Identify which cell holds the provided text, then report its [x, y] central coordinate. 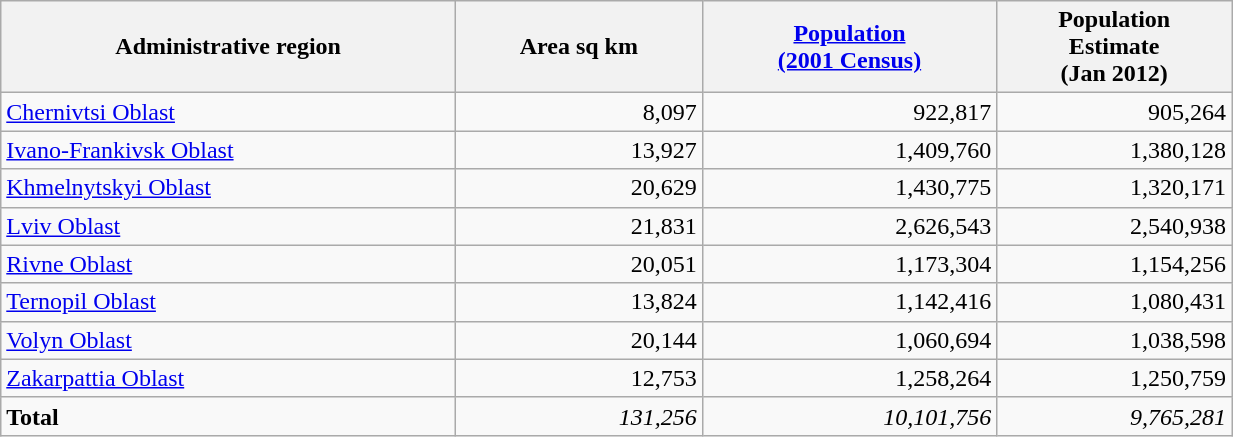
Lviv Oblast [228, 226]
2,626,543 [850, 226]
Ternopil Oblast [228, 302]
Population(2001 Census) [850, 47]
1,320,171 [1114, 188]
Administrative region [228, 47]
12,753 [580, 378]
1,258,264 [850, 378]
1,173,304 [850, 264]
8,097 [580, 112]
21,831 [580, 226]
20,144 [580, 340]
Volyn Oblast [228, 340]
922,817 [850, 112]
1,142,416 [850, 302]
Population Estimate (Jan 2012) [1114, 47]
1,154,256 [1114, 264]
Zakarpattia Oblast [228, 378]
131,256 [580, 416]
Area sq km [580, 47]
1,430,775 [850, 188]
1,038,598 [1114, 340]
Rivne Oblast [228, 264]
Chernivtsi Oblast [228, 112]
1,080,431 [1114, 302]
Khmelnytskyi Oblast [228, 188]
1,409,760 [850, 150]
20,629 [580, 188]
2,540,938 [1114, 226]
13,824 [580, 302]
1,060,694 [850, 340]
10,101,756 [850, 416]
Ivano-Frankivsk Oblast [228, 150]
20,051 [580, 264]
905,264 [1114, 112]
1,250,759 [1114, 378]
13,927 [580, 150]
1,380,128 [1114, 150]
Total [228, 416]
9,765,281 [1114, 416]
